Identify which cell holds the provided text, then report its [x, y] central coordinate. 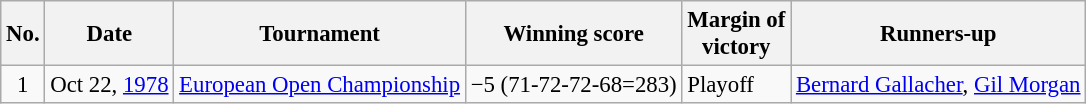
Date [110, 34]
European Open Championship [320, 85]
No. [23, 34]
1 [23, 85]
Bernard Gallacher, Gil Morgan [938, 85]
Margin ofvictory [736, 34]
Tournament [320, 34]
−5 (71-72-72-68=283) [574, 85]
Runners-up [938, 34]
Playoff [736, 85]
Winning score [574, 34]
Oct 22, 1978 [110, 85]
